From the cell containing the given text, extract its center point as (x, y) coordinate. 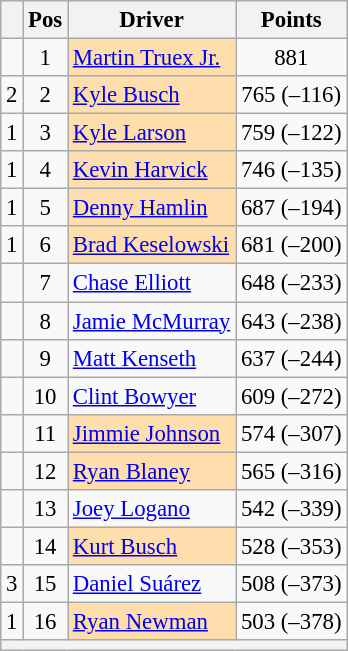
746 (–135) (292, 170)
13 (46, 509)
Kyle Busch (152, 95)
10 (46, 396)
609 (–272) (292, 396)
Joey Logano (152, 509)
Daniel Suárez (152, 584)
5 (46, 208)
687 (–194) (292, 208)
4 (46, 170)
508 (–373) (292, 584)
Kevin Harvick (152, 170)
637 (–244) (292, 358)
Kurt Busch (152, 546)
Brad Keselowski (152, 245)
Jamie McMurray (152, 321)
681 (–200) (292, 245)
6 (46, 245)
643 (–238) (292, 321)
Denny Hamlin (152, 208)
765 (–116) (292, 95)
Points (292, 20)
Ryan Newman (152, 621)
Chase Elliott (152, 283)
9 (46, 358)
16 (46, 621)
Pos (46, 20)
Clint Bowyer (152, 396)
503 (–378) (292, 621)
759 (–122) (292, 133)
11 (46, 433)
14 (46, 546)
Ryan Blaney (152, 471)
15 (46, 584)
542 (–339) (292, 509)
565 (–316) (292, 471)
Jimmie Johnson (152, 433)
Martin Truex Jr. (152, 58)
8 (46, 321)
648 (–233) (292, 283)
7 (46, 283)
528 (–353) (292, 546)
574 (–307) (292, 433)
Driver (152, 20)
12 (46, 471)
Matt Kenseth (152, 358)
881 (292, 58)
Kyle Larson (152, 133)
